Search for the cell housing the specified text and yield its [x, y] center coordinate. 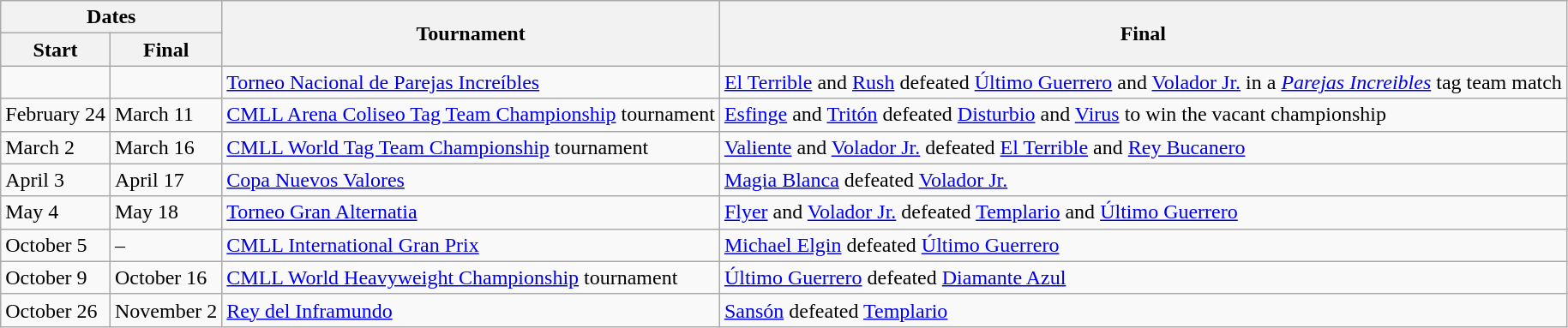
Torneo Gran Alternatia [472, 212]
Flyer and Volador Jr. defeated Templario and Último Guerrero [1143, 212]
March 2 [56, 147]
April 17 [165, 180]
Michael Elgin defeated Último Guerrero [1143, 245]
– [165, 245]
February 24 [56, 115]
Magia Blanca defeated Volador Jr. [1143, 180]
Sansón defeated Templario [1143, 310]
CMLL World Heavyweight Championship tournament [472, 277]
CMLL Arena Coliseo Tag Team Championship tournament [472, 115]
October 9 [56, 277]
Copa Nuevos Valores [472, 180]
CMLL International Gran Prix [472, 245]
May 18 [165, 212]
Torneo Nacional de Parejas Increíbles [472, 82]
CMLL World Tag Team Championship tournament [472, 147]
March 16 [165, 147]
March 11 [165, 115]
Dates [111, 17]
Esfinge and Tritón defeated Disturbio and Virus to win the vacant championship [1143, 115]
Start [56, 50]
April 3 [56, 180]
November 2 [165, 310]
Valiente and Volador Jr. defeated El Terrible and Rey Bucanero [1143, 147]
Rey del Inframundo [472, 310]
Último Guerrero defeated Diamante Azul [1143, 277]
May 4 [56, 212]
October 5 [56, 245]
October 26 [56, 310]
El Terrible and Rush defeated Último Guerrero and Volador Jr. in a Parejas Increibles tag team match [1143, 82]
October 16 [165, 277]
Tournament [472, 33]
